Locate the cell with the specified text and output its (X, Y) center coordinate. 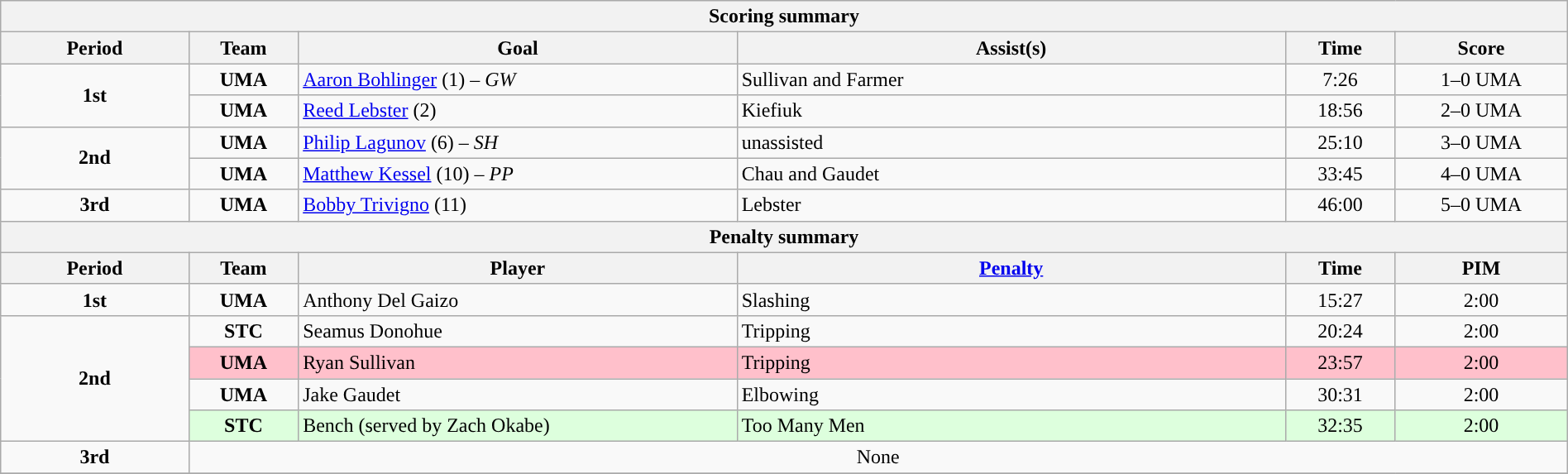
Kiefiuk (1011, 111)
Matthew Kessel (10) – PP (518, 174)
Bobby Trivigno (11) (518, 205)
Scoring summary (784, 17)
Too Many Men (1011, 426)
Seamus Donohue (518, 331)
Assist(s) (1011, 48)
Penalty summary (784, 237)
Anthony Del Gaizo (518, 299)
Player (518, 268)
Lebster (1011, 205)
unassisted (1011, 142)
32:35 (1340, 426)
46:00 (1340, 205)
23:57 (1340, 362)
20:24 (1340, 331)
18:56 (1340, 111)
1–0 UMA (1481, 79)
Aaron Bohlinger (1) – GW (518, 79)
None (878, 457)
5–0 UMA (1481, 205)
Bench (served by Zach Okabe) (518, 426)
30:31 (1340, 395)
Slashing (1011, 299)
4–0 UMA (1481, 174)
2–0 UMA (1481, 111)
Ryan Sullivan (518, 362)
Philip Lagunov (6) – SH (518, 142)
Elbowing (1011, 395)
25:10 (1340, 142)
Penalty (1011, 268)
7:26 (1340, 79)
Jake Gaudet (518, 395)
Score (1481, 48)
Chau and Gaudet (1011, 174)
Goal (518, 48)
Sullivan and Farmer (1011, 79)
3–0 UMA (1481, 142)
Reed Lebster (2) (518, 111)
33:45 (1340, 174)
PIM (1481, 268)
15:27 (1340, 299)
